Output the (X, Y) coordinate of the center of the cell containing the given text.  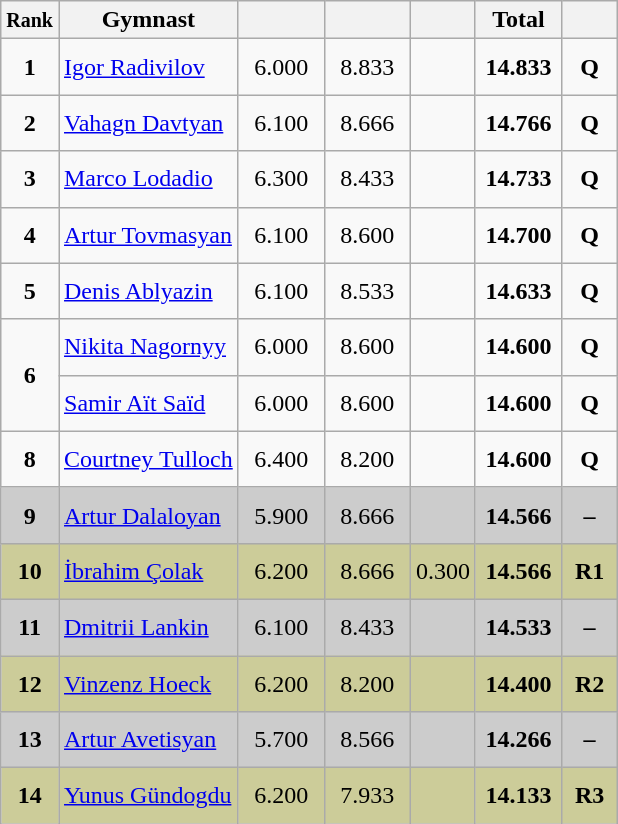
14.766 (518, 123)
Vinzenz Hoeck (148, 684)
10 (30, 571)
Nikita Nagornyy (148, 347)
Vahagn Davtyan (148, 123)
R2 (590, 684)
R3 (590, 796)
8.833 (367, 67)
1 (30, 67)
R1 (590, 571)
8 (30, 459)
2 (30, 123)
14.266 (518, 740)
14.733 (518, 179)
Igor Radivilov (148, 67)
8.566 (367, 740)
5.700 (281, 740)
11 (30, 627)
12 (30, 684)
14.633 (518, 291)
14.833 (518, 67)
14 (30, 796)
İbrahim Çolak (148, 571)
Artur Tovmasyan (148, 235)
8.533 (367, 291)
14.400 (518, 684)
Artur Dalaloyan (148, 515)
4 (30, 235)
6 (30, 375)
6.300 (281, 179)
14.533 (518, 627)
14.700 (518, 235)
9 (30, 515)
13 (30, 740)
Courtney Tulloch (148, 459)
3 (30, 179)
Gymnast (148, 20)
7.933 (367, 796)
Rank (30, 20)
Dmitrii Lankin (148, 627)
5 (30, 291)
Yunus Gündogdu (148, 796)
Denis Ablyazin (148, 291)
Samir Aït Saïd (148, 403)
14.133 (518, 796)
Marco Lodadio (148, 179)
5.900 (281, 515)
Artur Avetisyan (148, 740)
0.300 (442, 571)
Total (518, 20)
6.400 (281, 459)
